For the text-containing cell, return its midpoint in (x, y) coordinate format. 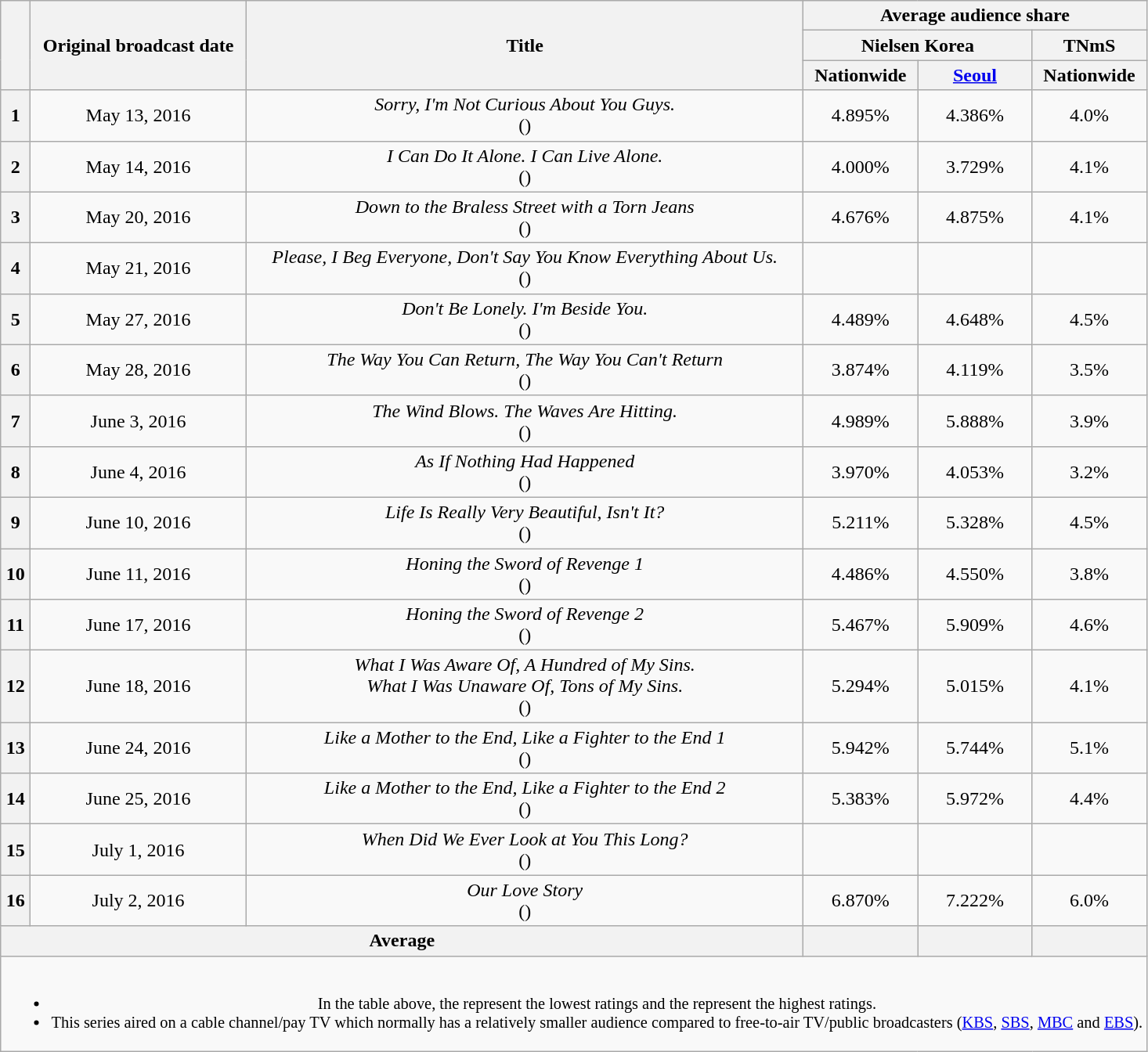
5.467% (861, 625)
3.8% (1089, 573)
14 (16, 798)
5.015% (975, 686)
Our Love Story() (525, 900)
May 21, 2016 (139, 268)
4.6% (1089, 625)
5.383% (861, 798)
3.9% (1089, 421)
July 2, 2016 (139, 900)
The Wind Blows. The Waves Are Hitting.() (525, 421)
7.222% (975, 900)
6 (16, 369)
5.942% (861, 748)
June 18, 2016 (139, 686)
June 17, 2016 (139, 625)
3.970% (861, 471)
4.119% (975, 369)
4.386% (975, 116)
11 (16, 625)
June 24, 2016 (139, 748)
8 (16, 471)
10 (16, 573)
Please, I Beg Everyone, Don't Say You Know Everything About Us.() (525, 268)
Life Is Really Very Beautiful, Isn't It?() (525, 523)
6.0% (1089, 900)
Down to the Braless Street with a Torn Jeans() (525, 218)
5.211% (861, 523)
4.989% (861, 421)
3.874% (861, 369)
May 14, 2016 (139, 166)
3 (16, 218)
9 (16, 523)
May 27, 2016 (139, 319)
Nielsen Korea (918, 45)
Title (525, 45)
6.870% (861, 900)
June 3, 2016 (139, 421)
Sorry, I'm Not Curious About You Guys.() (525, 116)
13 (16, 748)
3.2% (1089, 471)
4.053% (975, 471)
4.676% (861, 218)
5.972% (975, 798)
7 (16, 421)
4.000% (861, 166)
June 25, 2016 (139, 798)
1 (16, 116)
May 28, 2016 (139, 369)
May 20, 2016 (139, 218)
4.895% (861, 116)
Don't Be Lonely. I'm Beside You.() (525, 319)
4.489% (861, 319)
16 (16, 900)
3.5% (1089, 369)
Seoul (975, 75)
5.744% (975, 748)
4.0% (1089, 116)
5.909% (975, 625)
June 10, 2016 (139, 523)
When Did We Ever Look at You This Long?() (525, 850)
June 11, 2016 (139, 573)
4.550% (975, 573)
Average (403, 941)
5.328% (975, 523)
May 13, 2016 (139, 116)
4.4% (1089, 798)
As If Nothing Had Happened() (525, 471)
3.729% (975, 166)
12 (16, 686)
July 1, 2016 (139, 850)
5.294% (861, 686)
15 (16, 850)
Original broadcast date (139, 45)
4 (16, 268)
Like a Mother to the End, Like a Fighter to the End 2() (525, 798)
What I Was Aware Of, A Hundred of My Sins.What I Was Unaware Of, Tons of My Sins.() (525, 686)
I Can Do It Alone. I Can Live Alone.() (525, 166)
Average audience share (975, 16)
5.888% (975, 421)
Like a Mother to the End, Like a Fighter to the End 1() (525, 748)
5.1% (1089, 748)
4.648% (975, 319)
The Way You Can Return, The Way You Can't Return() (525, 369)
June 4, 2016 (139, 471)
2 (16, 166)
5 (16, 319)
4.875% (975, 218)
4.486% (861, 573)
Honing the Sword of Revenge 1() (525, 573)
Honing the Sword of Revenge 2() (525, 625)
TNmS (1089, 45)
